Extract the (x, y) coordinate from the center of the cell holding the provided text.  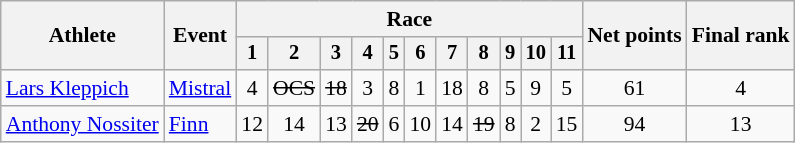
94 (634, 124)
7 (452, 54)
Race (409, 19)
12 (252, 124)
Final rank (741, 36)
Athlete (82, 36)
11 (567, 54)
Finn (200, 124)
61 (634, 88)
15 (567, 124)
Net points (634, 36)
Event (200, 36)
19 (484, 124)
Anthony Nossiter (82, 124)
Mistral (200, 88)
Lars Kleppich (82, 88)
OCS (294, 88)
20 (368, 124)
